Identify which cell holds the provided text, then report its (x, y) central coordinate. 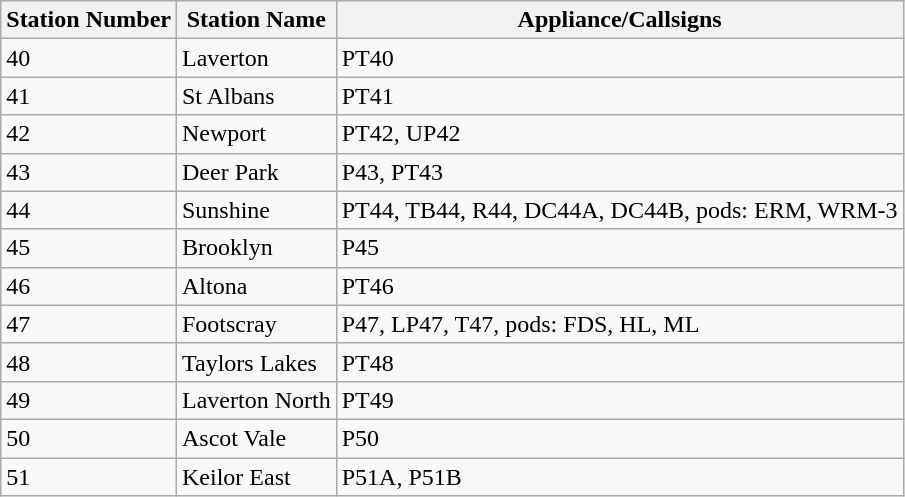
P50 (620, 438)
Sunshine (256, 210)
Ascot Vale (256, 438)
PT48 (620, 362)
Station Number (89, 20)
Appliance/Callsigns (620, 20)
43 (89, 172)
PT44, TB44, R44, DC44A, DC44B, pods: ERM, WRM-3 (620, 210)
Taylors Lakes (256, 362)
Newport (256, 134)
44 (89, 210)
Footscray (256, 324)
PT40 (620, 58)
P43, PT43 (620, 172)
P51A, P51B (620, 477)
47 (89, 324)
48 (89, 362)
Station Name (256, 20)
49 (89, 400)
51 (89, 477)
St Albans (256, 96)
Keilor East (256, 477)
Laverton North (256, 400)
40 (89, 58)
PT41 (620, 96)
50 (89, 438)
Laverton (256, 58)
Brooklyn (256, 248)
Deer Park (256, 172)
Altona (256, 286)
46 (89, 286)
PT49 (620, 400)
41 (89, 96)
42 (89, 134)
PT42, UP42 (620, 134)
45 (89, 248)
P45 (620, 248)
P47, LP47, T47, pods: FDS, HL, ML (620, 324)
PT46 (620, 286)
